Identify which cell holds the provided text, then report its [x, y] central coordinate. 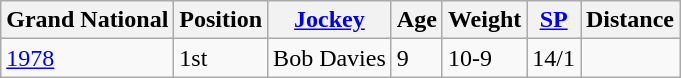
1978 [88, 58]
Weight [484, 20]
Jockey [330, 20]
14/1 [554, 58]
9 [416, 58]
10-9 [484, 58]
Age [416, 20]
Position [221, 20]
Bob Davies [330, 58]
Grand National [88, 20]
Distance [630, 20]
SP [554, 20]
1st [221, 58]
